For the text-containing cell, return its midpoint in (X, Y) coordinate format. 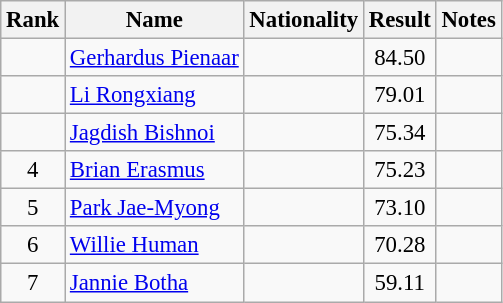
Rank (33, 20)
75.23 (400, 170)
Park Jae-Myong (154, 208)
Notes (468, 20)
Result (400, 20)
70.28 (400, 245)
Name (154, 20)
4 (33, 170)
Willie Human (154, 245)
Jagdish Bishnoi (154, 133)
75.34 (400, 133)
79.01 (400, 95)
Brian Erasmus (154, 170)
84.50 (400, 58)
Li Rongxiang (154, 95)
5 (33, 208)
Gerhardus Pienaar (154, 58)
6 (33, 245)
59.11 (400, 283)
Nationality (304, 20)
7 (33, 283)
73.10 (400, 208)
Jannie Botha (154, 283)
